Capture the cell that displays the provided text and extract its (x, y) central coordinate. 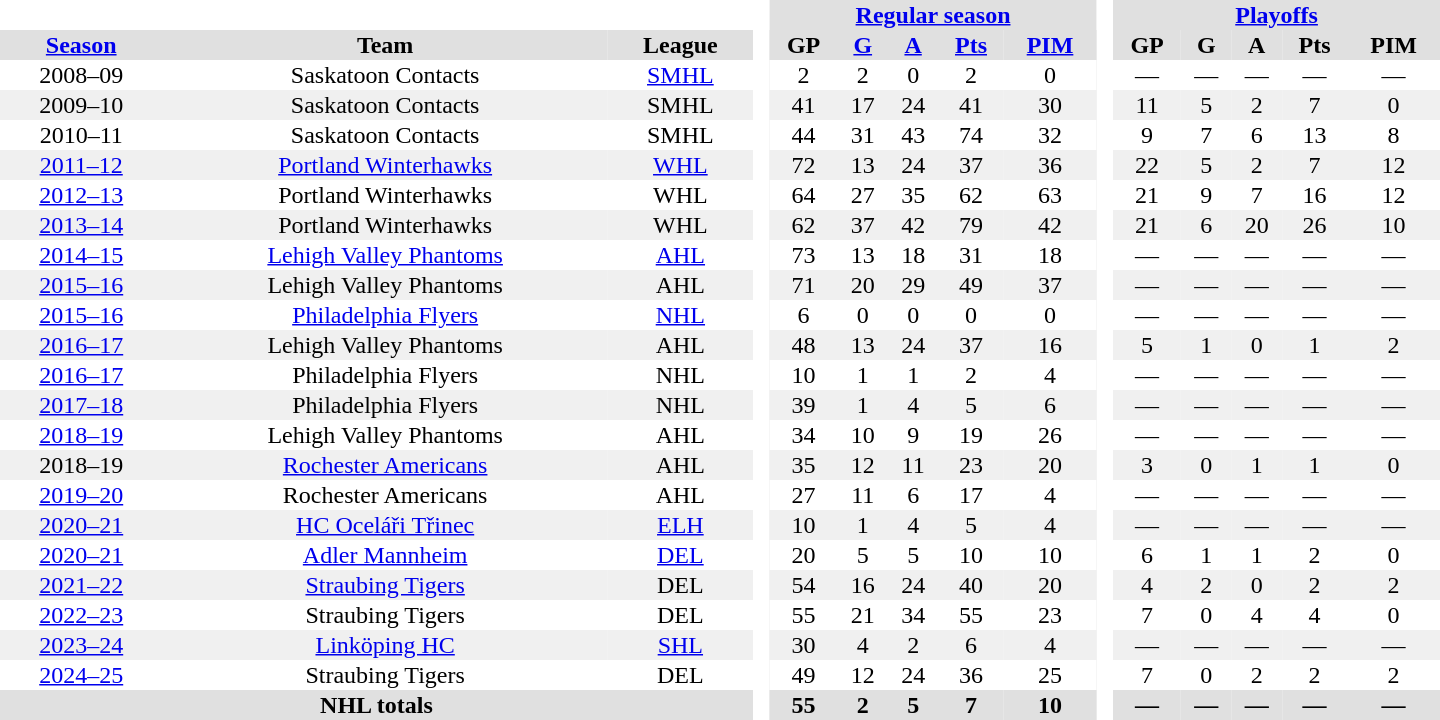
40 (970, 585)
39 (804, 405)
2022–23 (81, 615)
2012–13 (81, 195)
54 (804, 585)
3 (1147, 465)
ELH (680, 525)
74 (970, 135)
SHL (680, 645)
2010–11 (81, 135)
Linköping HC (384, 645)
Season (81, 45)
48 (804, 345)
8 (1394, 135)
72 (804, 165)
2008–09 (81, 75)
64 (804, 195)
HC Oceláři Třinec (384, 525)
79 (970, 225)
League (680, 45)
29 (913, 285)
25 (1050, 675)
Adler Mannheim (384, 555)
2009–10 (81, 105)
2024–25 (81, 675)
73 (804, 255)
2011–12 (81, 165)
2023–24 (81, 645)
Team (384, 45)
71 (804, 285)
2014–15 (81, 255)
2021–22 (81, 585)
Regular season (934, 15)
Playoffs (1276, 15)
32 (1050, 135)
19 (970, 435)
2019–20 (81, 495)
2017–18 (81, 405)
2013–14 (81, 225)
22 (1147, 165)
63 (1050, 195)
43 (913, 135)
NHL totals (376, 705)
44 (804, 135)
